Return (X, Y) of the center of cell containing provided text 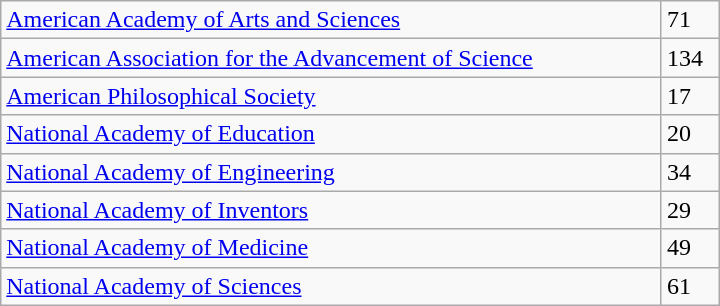
34 (690, 172)
National Academy of Education (332, 134)
American Association for the Advancement of Science (332, 58)
20 (690, 134)
49 (690, 248)
17 (690, 96)
71 (690, 20)
61 (690, 286)
134 (690, 58)
National Academy of Medicine (332, 248)
American Philosophical Society (332, 96)
National Academy of Engineering (332, 172)
American Academy of Arts and Sciences (332, 20)
29 (690, 210)
National Academy of Inventors (332, 210)
National Academy of Sciences (332, 286)
